Detect which cell encompasses the target text, then output its (X, Y) center coordinate. 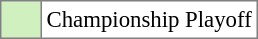
Championship Playoff (149, 20)
